Locate the cell with the specified text and output its (x, y) center coordinate. 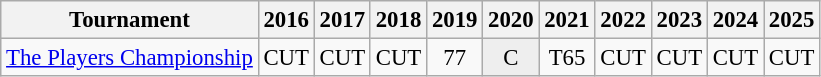
2018 (398, 20)
2016 (286, 20)
2017 (342, 20)
2019 (455, 20)
The Players Championship (130, 58)
2021 (567, 20)
C (511, 58)
77 (455, 58)
T65 (567, 58)
2025 (792, 20)
2022 (623, 20)
2020 (511, 20)
2024 (735, 20)
2023 (679, 20)
Tournament (130, 20)
